Identify which cell holds the provided text, then report its [x, y] central coordinate. 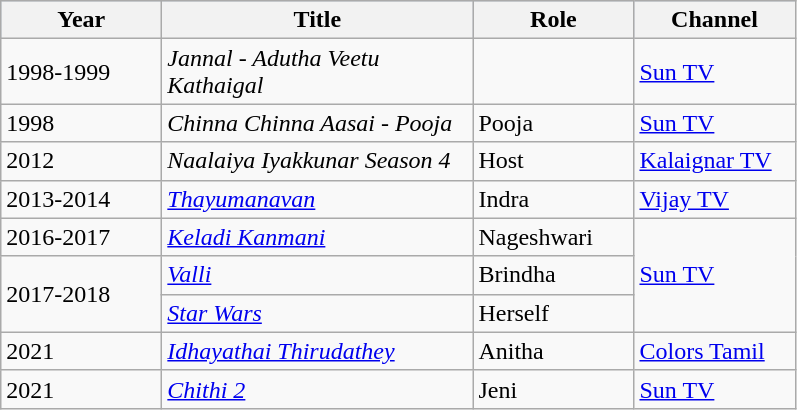
Herself [554, 313]
Thayumanavan [318, 199]
Idhayathai Thirudathey [318, 351]
Jeni [554, 389]
1998 [82, 123]
Nageshwari [554, 237]
Vijay TV [714, 199]
Star Wars [318, 313]
Role [554, 20]
Brindha [554, 275]
Chinna Chinna Aasai - Pooja [318, 123]
Colors Tamil [714, 351]
Anitha [554, 351]
2012 [82, 161]
Jannal - Adutha Veetu Kathaigal [318, 72]
Indra [554, 199]
2016-2017 [82, 237]
1998-1999 [82, 72]
Keladi Kanmani [318, 237]
Pooja [554, 123]
Kalaignar TV [714, 161]
Host [554, 161]
2017-2018 [82, 294]
Naalaiya Iyakkunar Season 4 [318, 161]
2013-2014 [82, 199]
Year [82, 20]
Valli [318, 275]
Title [318, 20]
Channel [714, 20]
Chithi 2 [318, 389]
